Detect which cell encompasses the target text, then output its (X, Y) center coordinate. 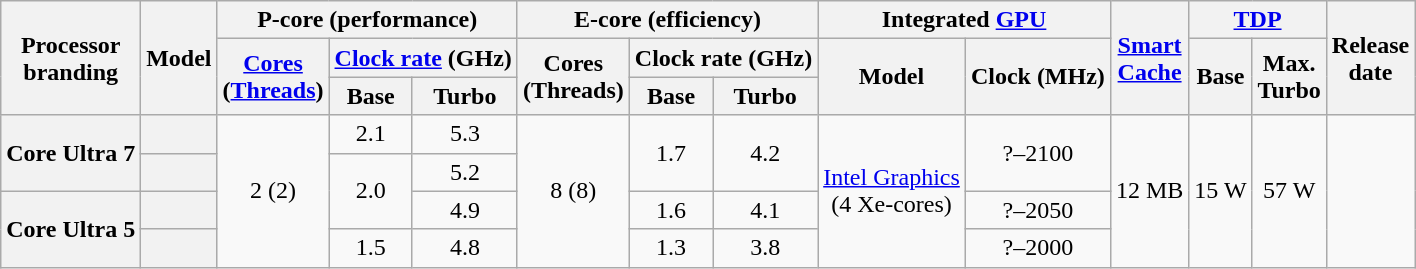
4.9 (464, 210)
E-core (efficiency) (667, 20)
SmartCache (1149, 58)
?–2000 (1038, 248)
5.3 (464, 134)
Integrated GPU (964, 20)
1.7 (670, 153)
4.2 (766, 153)
1.6 (670, 210)
2 (2) (273, 191)
5.2 (464, 172)
?–2050 (1038, 210)
Processorbranding (71, 58)
1.5 (370, 248)
57 W (1289, 191)
Core Ultra 5 (71, 229)
TDP (1258, 20)
P-core (performance) (367, 20)
1.3 (670, 248)
Core Ultra 7 (71, 153)
12 MB (1149, 191)
Intel Graphics(4 Xe-cores) (892, 191)
Releasedate (1370, 58)
2.1 (370, 134)
15 W (1220, 191)
Clock (MHz) (1038, 77)
4.8 (464, 248)
Max.Turbo (1289, 77)
8 (8) (573, 191)
?–2100 (1038, 153)
3.8 (766, 248)
4.1 (766, 210)
2.0 (370, 191)
